Extract the (x, y) coordinate from the center of the cell holding the provided text.  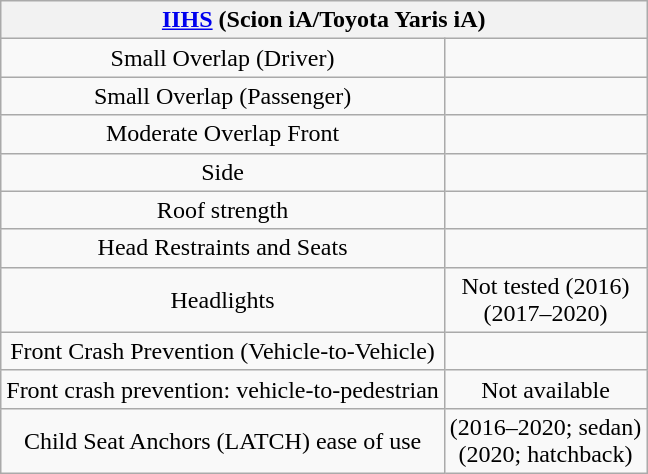
Roof strength (223, 210)
Small Overlap (Passenger) (223, 96)
Moderate Overlap Front (223, 134)
Front Crash Prevention (Vehicle-to-Vehicle) (223, 351)
Front crash prevention: vehicle-to-pedestrian (223, 389)
Child Seat Anchors (LATCH) ease of use (223, 440)
Side (223, 172)
Small Overlap (Driver) (223, 58)
Not available (545, 389)
Not tested (2016) (2017–2020) (545, 300)
IIHS (Scion iA/Toyota Yaris iA) (324, 20)
Headlights (223, 300)
Head Restraints and Seats (223, 248)
(2016–2020; sedan) (2020; hatchback) (545, 440)
